Pinpoint the cell where the given text exists, returning its [X, Y] midpoint coordinate. 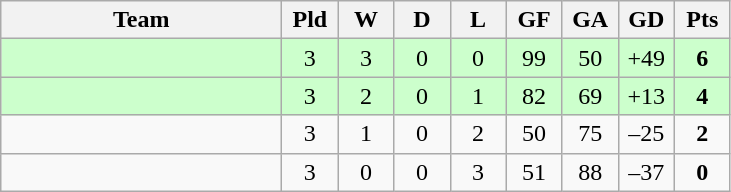
Pts [702, 20]
–37 [646, 172]
+13 [646, 96]
51 [534, 172]
Team [142, 20]
GD [646, 20]
88 [590, 172]
6 [702, 58]
D [422, 20]
Pld [310, 20]
75 [590, 134]
–25 [646, 134]
+49 [646, 58]
L [478, 20]
W [366, 20]
4 [702, 96]
69 [590, 96]
GF [534, 20]
82 [534, 96]
99 [534, 58]
GA [590, 20]
